From the cell containing the given text, extract its center point as [X, Y] coordinate. 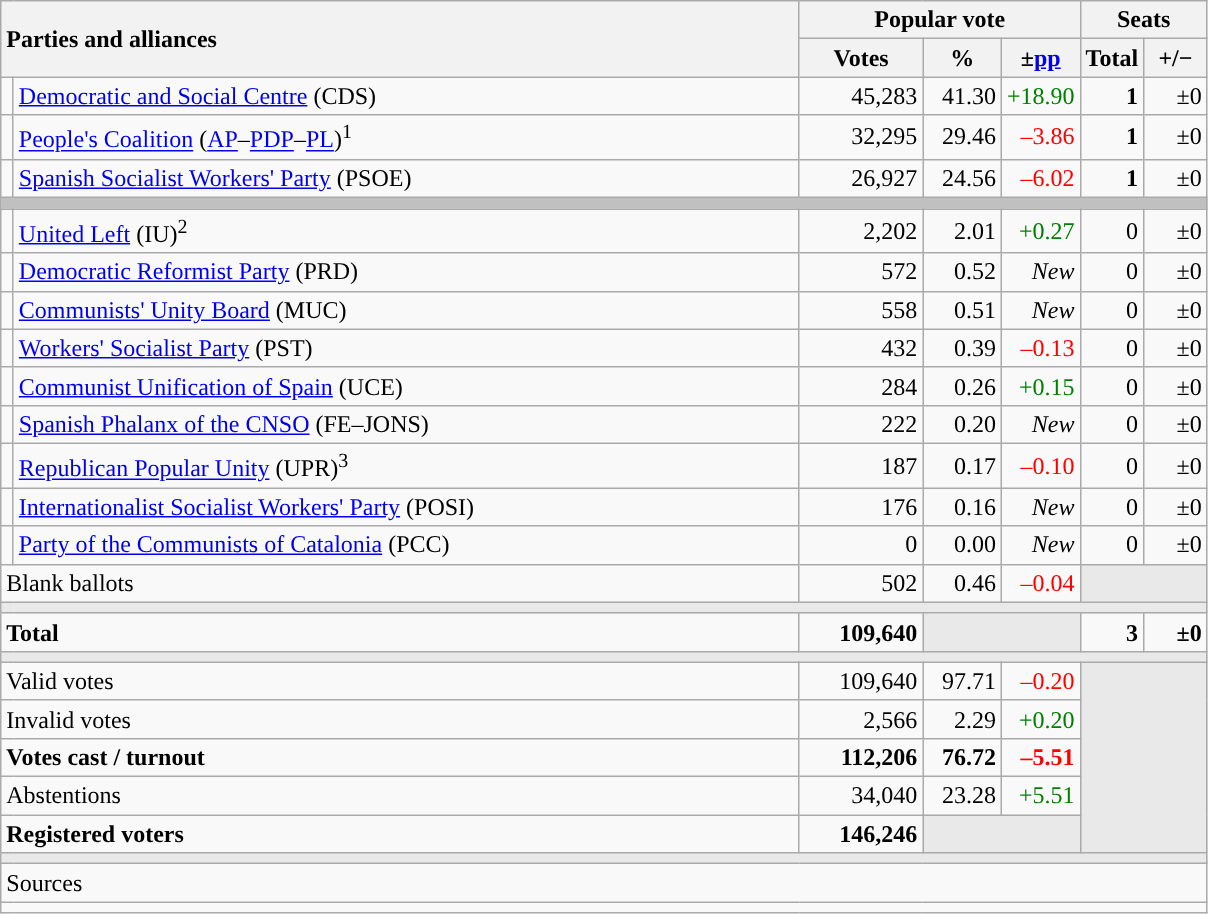
432 [861, 348]
24.56 [962, 178]
Democratic Reformist Party (PRD) [406, 272]
–0.13 [1040, 348]
Party of the Communists of Catalonia (PCC) [406, 545]
0.16 [962, 507]
Communists' Unity Board (MUC) [406, 310]
76.72 [962, 758]
Sources [604, 883]
26,927 [861, 178]
Votes [861, 58]
Spanish Socialist Workers' Party (PSOE) [406, 178]
+0.20 [1040, 719]
176 [861, 507]
±pp [1040, 58]
Internationalist Socialist Workers' Party (POSI) [406, 507]
41.30 [962, 96]
112,206 [861, 758]
United Left (IU)2 [406, 232]
2.01 [962, 232]
–5.51 [1040, 758]
0.26 [962, 386]
2.29 [962, 719]
0.39 [962, 348]
Popular vote [940, 20]
+18.90 [1040, 96]
0.17 [962, 466]
+5.51 [1040, 796]
0.46 [962, 583]
Seats [1144, 20]
3 [1112, 632]
97.71 [962, 681]
Valid votes [400, 681]
% [962, 58]
558 [861, 310]
–0.20 [1040, 681]
Blank ballots [400, 583]
0.51 [962, 310]
Democratic and Social Centre (CDS) [406, 96]
0.52 [962, 272]
146,246 [861, 834]
+0.27 [1040, 232]
502 [861, 583]
+/− [1176, 58]
0.00 [962, 545]
284 [861, 386]
32,295 [861, 138]
45,283 [861, 96]
–3.86 [1040, 138]
2,202 [861, 232]
–0.10 [1040, 466]
2,566 [861, 719]
0.20 [962, 424]
222 [861, 424]
Workers' Socialist Party (PST) [406, 348]
–0.04 [1040, 583]
–6.02 [1040, 178]
Registered voters [400, 834]
People's Coalition (AP–PDP–PL)1 [406, 138]
187 [861, 466]
34,040 [861, 796]
Republican Popular Unity (UPR)3 [406, 466]
29.46 [962, 138]
Parties and alliances [400, 39]
Votes cast / turnout [400, 758]
Spanish Phalanx of the CNSO (FE–JONS) [406, 424]
23.28 [962, 796]
+0.15 [1040, 386]
Communist Unification of Spain (UCE) [406, 386]
572 [861, 272]
Abstentions [400, 796]
Invalid votes [400, 719]
